Provide the [x, y] coordinate of the cell's center where the given text is located.  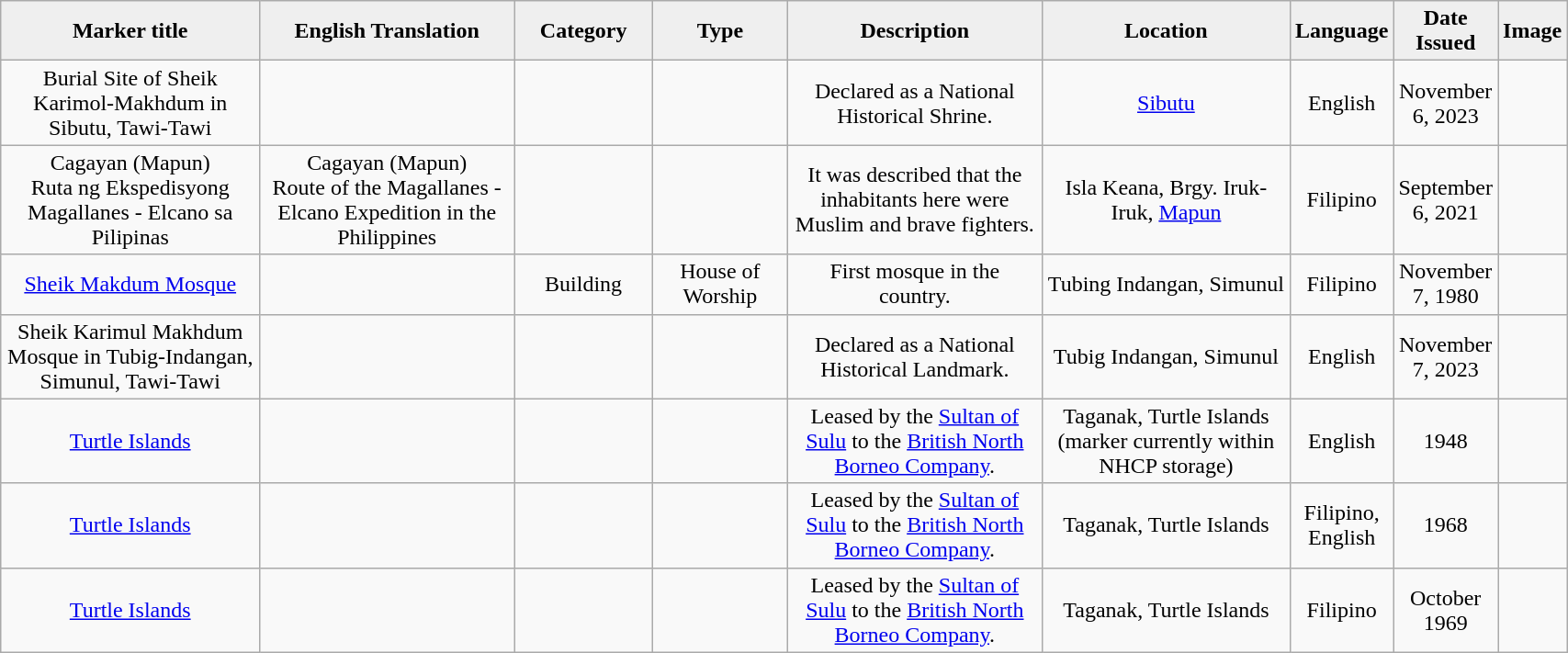
1968 [1446, 525]
Declared as a National Historical Shrine. [915, 103]
English Translation [388, 31]
Cagayan (Mapun)Ruta ng Ekspedisyong Magallanes - Elcano sa Pilipinas [130, 200]
Description [915, 31]
Declared as a National Historical Landmark. [915, 356]
Burial Site of Sheik Karimol-Makhdum in Sibutu, Tawi-Tawi [130, 103]
Sheik Makdum Mosque [130, 285]
Date Issued [1446, 31]
Sheik Karimul Makhdum Mosque in Tubig-Indangan, Simunul, Tawi-Tawi [130, 356]
Category [584, 31]
1948 [1446, 441]
Language [1341, 31]
First mosque in the country. [915, 285]
Taganak, Turtle Islands (marker currently within NHCP storage) [1166, 441]
November 7, 2023 [1446, 356]
Sibutu [1166, 103]
Marker title [130, 31]
Building [584, 285]
November 6, 2023 [1446, 103]
Type [720, 31]
Image [1532, 31]
October 1969 [1446, 610]
November 7, 1980 [1446, 285]
Tubing Indangan, Simunul [1166, 285]
Filipino, English [1341, 525]
Location [1166, 31]
September 6, 2021 [1446, 200]
House of Worship [720, 285]
Tubig Indangan, Simunul [1166, 356]
Isla Keana, Brgy. Iruk-Iruk, Mapun [1166, 200]
It was described that the inhabitants here were Muslim and brave fighters. [915, 200]
Cagayan (Mapun)Route of the Magallanes - Elcano Expedition in the Philippines [388, 200]
